Provide the (X, Y) coordinate of the cell's center where the given text is located.  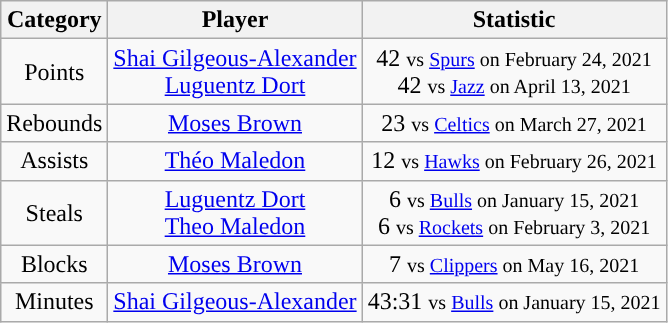
6 vs Bulls on January 15, 20216 vs Rockets on February 3, 2021 (514, 212)
Rebounds (54, 123)
Points (54, 72)
Category (54, 20)
Shai Gilgeous-AlexanderLuguentz Dort (235, 72)
Shai Gilgeous-Alexander (235, 302)
Statistic (514, 20)
Luguentz DortTheo Maledon (235, 212)
23 vs Celtics on March 27, 2021 (514, 123)
7 vs Clippers on May 16, 2021 (514, 264)
Steals (54, 212)
12 vs Hawks on February 26, 2021 (514, 161)
42 vs Spurs on February 24, 202142 vs Jazz on April 13, 2021 (514, 72)
43:31 vs Bulls on January 15, 2021 (514, 302)
Théo Maledon (235, 161)
Player (235, 20)
Blocks (54, 264)
Minutes (54, 302)
Assists (54, 161)
